Determine the [X, Y] coordinate at the center of the cell enclosing the given text.  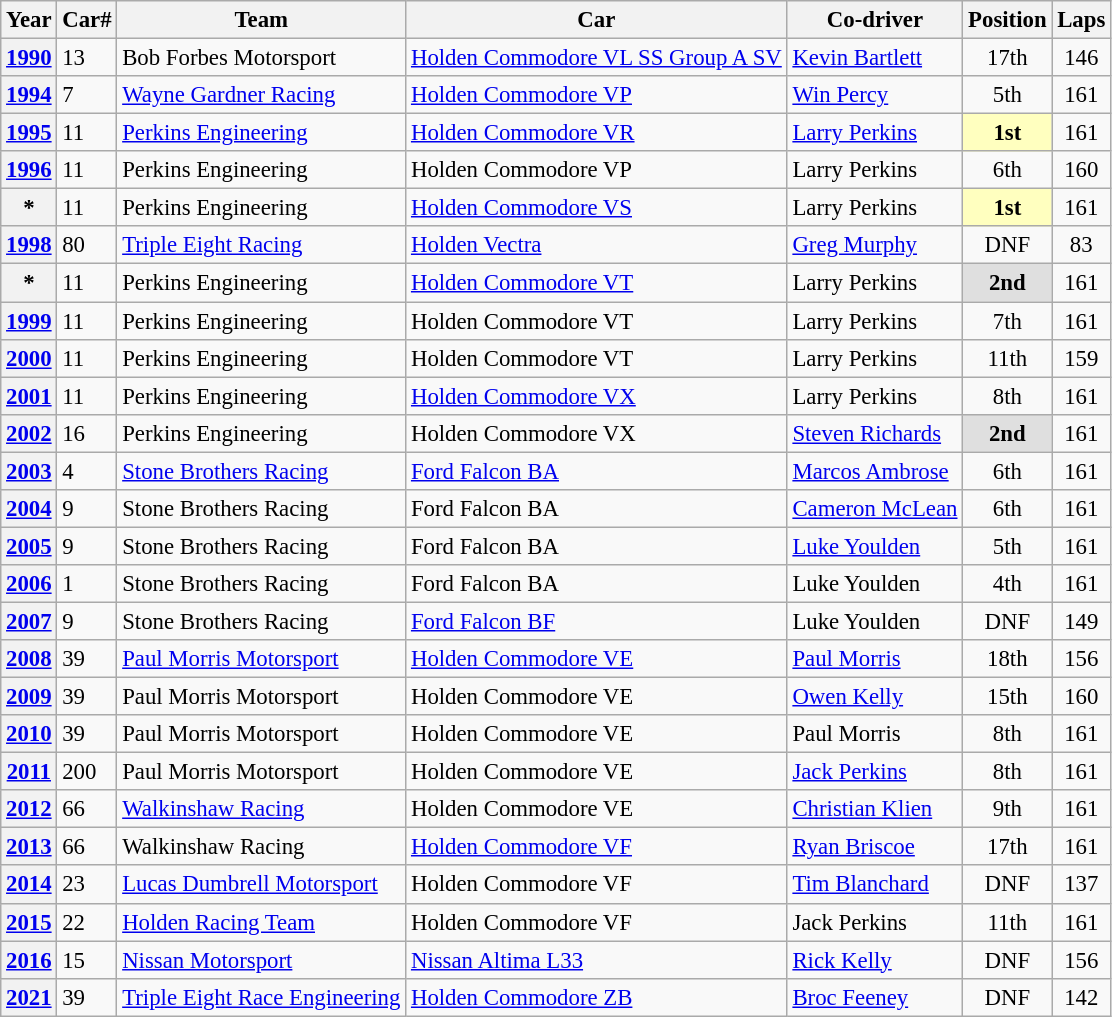
16 [87, 433]
Triple Eight Race Engineering [262, 997]
2002 [29, 433]
Broc Feeney [875, 997]
9th [1008, 809]
Christian Klien [875, 809]
1998 [29, 245]
1999 [29, 321]
1990 [29, 58]
Position [1008, 20]
159 [1082, 358]
2009 [29, 697]
149 [1082, 621]
2014 [29, 885]
83 [1082, 245]
Bob Forbes Motorsport [262, 58]
Triple Eight Racing [262, 245]
15th [1008, 697]
1 [87, 584]
Car# [87, 20]
1994 [29, 95]
1996 [29, 170]
2000 [29, 358]
Wayne Gardner Racing [262, 95]
Ryan Briscoe [875, 847]
Holden Commodore ZB [596, 997]
2010 [29, 734]
2012 [29, 809]
4th [1008, 584]
Cameron McLean [875, 509]
Ford Falcon BF [596, 621]
Tim Blanchard [875, 885]
Win Percy [875, 95]
Car [596, 20]
2013 [29, 847]
Year [29, 20]
2016 [29, 960]
Holden Racing Team [262, 922]
15 [87, 960]
23 [87, 885]
2001 [29, 396]
200 [87, 772]
Owen Kelly [875, 697]
7 [87, 95]
Marcos Ambrose [875, 471]
Holden Vectra [596, 245]
Co-driver [875, 20]
Nissan Motorsport [262, 960]
4 [87, 471]
137 [1082, 885]
2005 [29, 546]
Greg Murphy [875, 245]
2011 [29, 772]
Kevin Bartlett [875, 58]
Lucas Dumbrell Motorsport [262, 885]
2015 [29, 922]
2007 [29, 621]
2006 [29, 584]
7th [1008, 321]
Rick Kelly [875, 960]
2003 [29, 471]
Steven Richards [875, 433]
Holden Commodore VS [596, 208]
1995 [29, 133]
2004 [29, 509]
18th [1008, 659]
Laps [1082, 20]
Team [262, 20]
13 [87, 58]
22 [87, 922]
146 [1082, 58]
Holden Commodore VR [596, 133]
2008 [29, 659]
142 [1082, 997]
Nissan Altima L33 [596, 960]
80 [87, 245]
Holden Commodore VL SS Group A SV [596, 58]
2021 [29, 997]
